Extract the [X, Y] coordinate from the center of the cell holding the provided text.  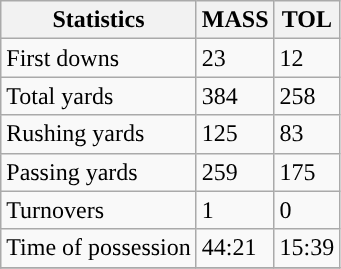
First downs [99, 58]
Turnovers [99, 210]
15:39 [307, 248]
1 [235, 210]
175 [307, 172]
Statistics [99, 20]
Time of possession [99, 248]
44:21 [235, 248]
MASS [235, 20]
TOL [307, 20]
384 [235, 96]
12 [307, 58]
Passing yards [99, 172]
258 [307, 96]
Total yards [99, 96]
83 [307, 134]
0 [307, 210]
125 [235, 134]
259 [235, 172]
23 [235, 58]
Rushing yards [99, 134]
